From the cell containing the given text, extract its center point as [x, y] coordinate. 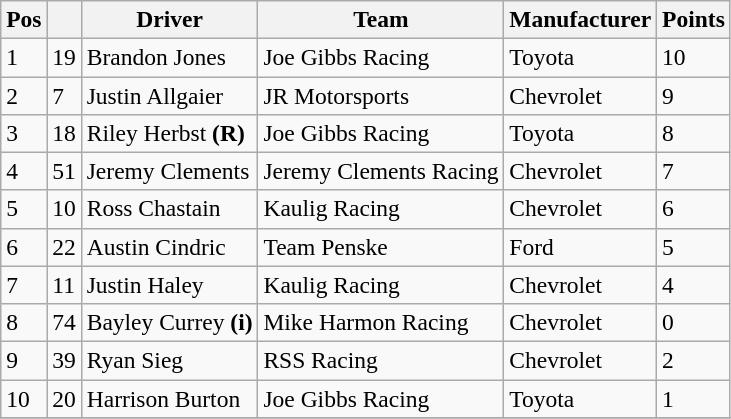
Riley Herbst (R) [170, 133]
51 [64, 171]
11 [64, 285]
74 [64, 322]
20 [64, 398]
Points [694, 19]
0 [694, 322]
Brandon Jones [170, 57]
Harrison Burton [170, 398]
Jeremy Clements Racing [381, 171]
Bayley Currey (i) [170, 322]
Justin Haley [170, 285]
Ross Chastain [170, 209]
Ford [580, 247]
Ryan Sieg [170, 360]
19 [64, 57]
Team Penske [381, 247]
Pos [24, 19]
3 [24, 133]
JR Motorsports [381, 95]
Jeremy Clements [170, 171]
39 [64, 360]
Driver [170, 19]
Manufacturer [580, 19]
RSS Racing [381, 360]
Justin Allgaier [170, 95]
22 [64, 247]
Team [381, 19]
Mike Harmon Racing [381, 322]
Austin Cindric [170, 247]
18 [64, 133]
